Extract the [x, y] coordinate from the center of the cell holding the provided text.  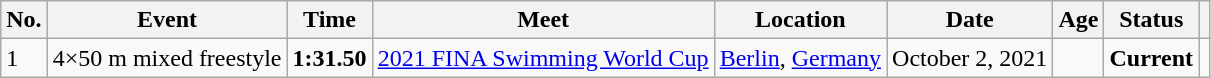
Event [167, 20]
1 [24, 58]
1:31.50 [330, 58]
Meet [543, 20]
October 2, 2021 [970, 58]
No. [24, 20]
2021 FINA Swimming World Cup [543, 58]
Status [1152, 20]
Berlin, Germany [800, 58]
Time [330, 20]
Age [1078, 20]
4×50 m mixed freestyle [167, 58]
Date [970, 20]
Current [1152, 58]
Location [800, 20]
